Identify which cell holds the provided text, then report its (X, Y) central coordinate. 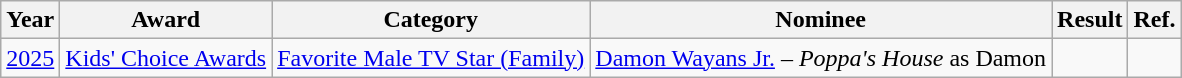
Award (166, 20)
Favorite Male TV Star (Family) (431, 58)
Result (1090, 20)
Kids' Choice Awards (166, 58)
2025 (30, 58)
Category (431, 20)
Year (30, 20)
Ref. (1154, 20)
Damon Wayans Jr. – Poppa's House as Damon (821, 58)
Nominee (821, 20)
